Determine the (x, y) coordinate at the center of the cell enclosing the given text.  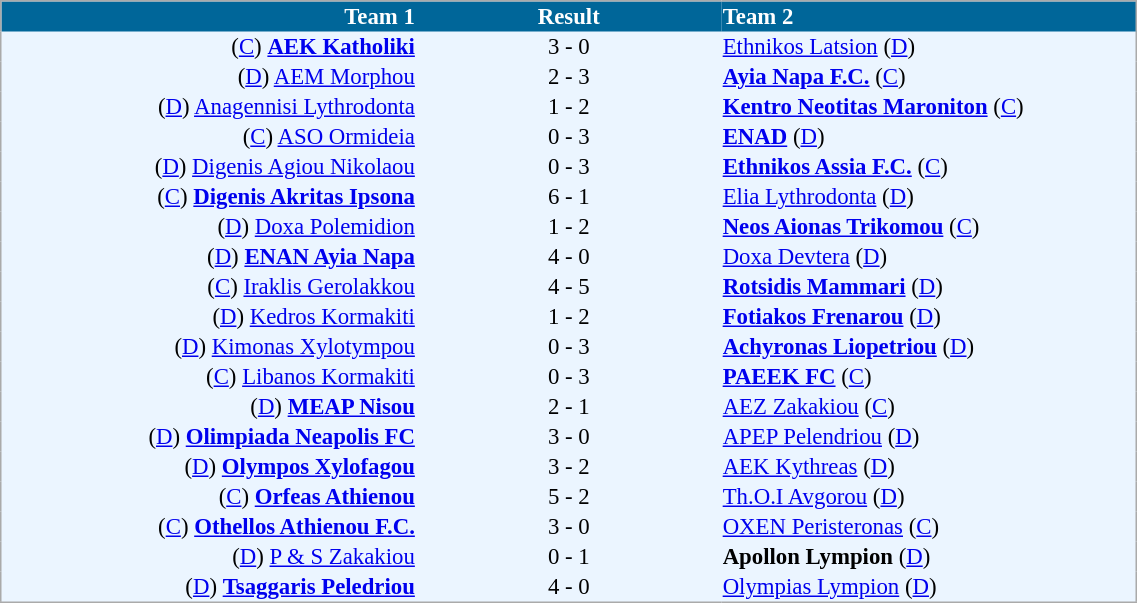
(D) Olimpiada Neapolis FC (209, 437)
0 - 1 (568, 557)
AEZ Zakakiou (C) (929, 407)
(C) ASO Ormideia (209, 137)
Apollon Lympion (D) (929, 557)
(D) Anagennisi Lythrodonta (209, 107)
(D) AEM Morphou (209, 77)
Result (568, 16)
2 - 1 (568, 407)
6 - 1 (568, 197)
Ethnikos Assia F.C. (C) (929, 167)
(D) Tsaggaris Peledriou (209, 587)
(D) ENAN Ayia Napa (209, 257)
(C) Libanos Kormakiti (209, 377)
Th.O.I Avgorou (D) (929, 497)
3 - 2 (568, 467)
PAEEK FC (C) (929, 377)
Ayia Napa F.C. (C) (929, 77)
Team 1 (209, 16)
2 - 3 (568, 77)
Ethnikos Latsion (D) (929, 47)
Elia Lythrodonta (D) (929, 197)
(C) Othellos Athienou F.C. (209, 527)
(D) MEAP Nisou (209, 407)
APEP Pelendriou (D) (929, 437)
Olympias Lympion (D) (929, 587)
(D) Kedros Kormakiti (209, 317)
(C) Digenis Akritas Ipsona (209, 197)
Achyronas Liopetriou (D) (929, 347)
Fotiakos Frenarou (D) (929, 317)
5 - 2 (568, 497)
AEK Kythreas (D) (929, 467)
4 - 5 (568, 287)
(C) AEK Katholiki (209, 47)
(D) Digenis Agiou Nikolaou (209, 167)
Neos Aionas Trikomou (C) (929, 227)
(D) Olympos Xylofagou (209, 467)
(C) Iraklis Gerolakkou (209, 287)
(D) Kimonas Xylotympou (209, 347)
(C) Orfeas Athienou (209, 497)
Rotsidis Mammari (D) (929, 287)
ENAD (D) (929, 137)
Doxa Devtera (D) (929, 257)
(D) Doxa Polemidion (209, 227)
Kentro Neotitas Maroniton (C) (929, 107)
Team 2 (929, 16)
(D) P & S Zakakiou (209, 557)
OXEN Peristeronas (C) (929, 527)
